Extract the (X, Y) coordinate from the center of the cell holding the provided text.  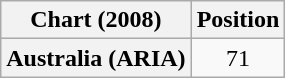
71 (238, 58)
Position (238, 20)
Australia (ARIA) (96, 58)
Chart (2008) (96, 20)
